Return the (x, y) coordinate for the center point of the cell that contains the specified text.  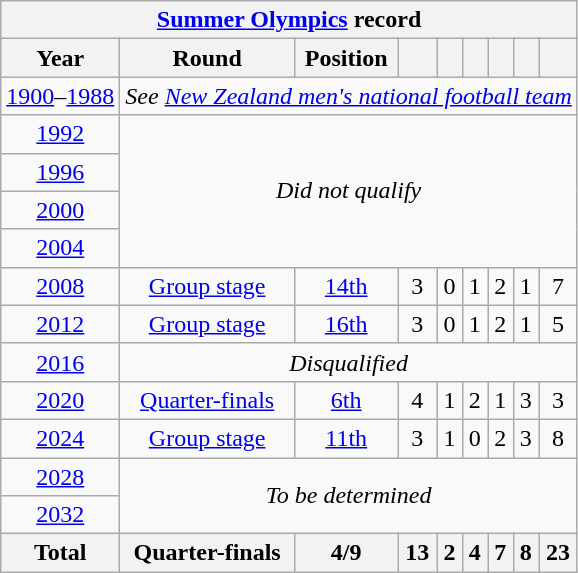
2012 (60, 324)
13 (418, 553)
Round (208, 58)
2016 (60, 362)
16th (346, 324)
2008 (60, 286)
Did not qualify (349, 191)
Position (346, 58)
Disqualified (349, 362)
2024 (60, 438)
23 (558, 553)
Year (60, 58)
2020 (60, 400)
11th (346, 438)
4/9 (346, 553)
Total (60, 553)
2032 (60, 515)
6th (346, 400)
14th (346, 286)
5 (558, 324)
To be determined (349, 496)
1996 (60, 172)
2004 (60, 248)
1900–1988 (60, 96)
See New Zealand men's national football team (349, 96)
1992 (60, 134)
Summer Olympics record (290, 20)
2000 (60, 210)
2028 (60, 477)
